Detect which cell encompasses the target text, then output its [X, Y] center coordinate. 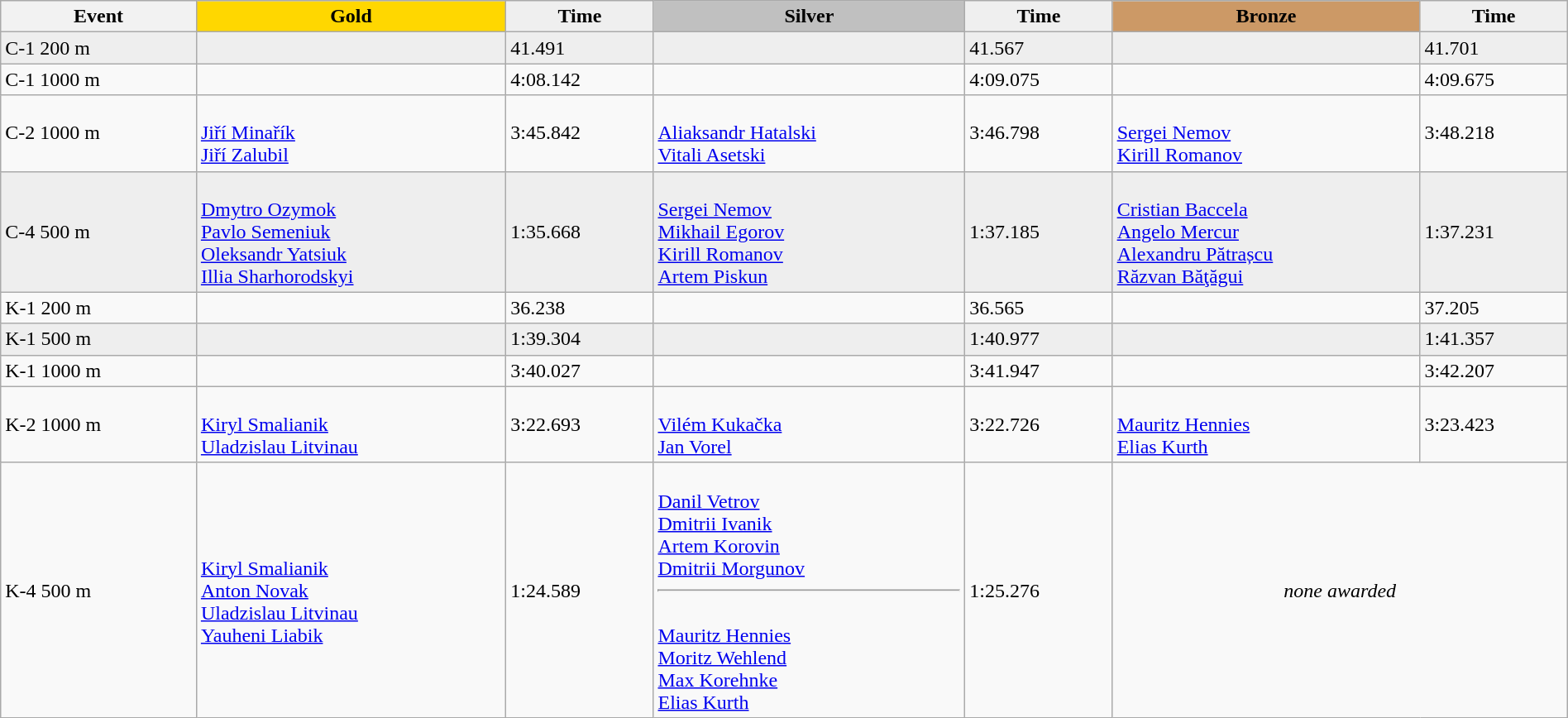
C-2 1000 m [99, 133]
3:46.798 [1039, 133]
C-4 500 m [99, 232]
K-4 500 m [99, 590]
3:22.726 [1039, 424]
C-1 1000 m [99, 79]
Sergei NemovKirill Romanov [1266, 133]
3:22.693 [580, 424]
C-1 200 m [99, 48]
Jiří MinaříkJiří Zalubil [351, 133]
Kiryl SmalianikAnton NovakUladzislau LitvinauYauheni Liabik [351, 590]
3:23.423 [1494, 424]
3:48.218 [1494, 133]
K-1 1000 m [99, 371]
1:37.185 [1039, 232]
3:41.947 [1039, 371]
41.701 [1494, 48]
1:37.231 [1494, 232]
Silver [809, 17]
K-2 1000 m [99, 424]
Aliaksandr HatalskiVitali Asetski [809, 133]
3:45.842 [580, 133]
K-1 500 m [99, 339]
Bronze [1266, 17]
4:09.675 [1494, 79]
Danil VetrovDmitrii IvanikArtem KorovinDmitrii MorgunovMauritz HenniesMoritz WehlendMax KorehnkeElias Kurth [809, 590]
Cristian BaccelaAngelo MercurAlexandru PătrașcuRăzvan Băţăgui [1266, 232]
1:40.977 [1039, 339]
Event [99, 17]
1:25.276 [1039, 590]
41.567 [1039, 48]
Sergei NemovMikhail EgorovKirill RomanovArtem Piskun [809, 232]
Gold [351, 17]
4:09.075 [1039, 79]
1:41.357 [1494, 339]
Dmytro OzymokPavlo SemeniukOleksandr YatsiukIllia Sharhorodskyi [351, 232]
3:42.207 [1494, 371]
Vilém KukačkaJan Vorel [809, 424]
1:39.304 [580, 339]
41.491 [580, 48]
1:24.589 [580, 590]
K-1 200 m [99, 308]
4:08.142 [580, 79]
37.205 [1494, 308]
3:40.027 [580, 371]
1:35.668 [580, 232]
none awarded [1340, 590]
36.238 [580, 308]
Kiryl SmalianikUladzislau Litvinau [351, 424]
36.565 [1039, 308]
Mauritz HenniesElias Kurth [1266, 424]
